Output the (x, y) coordinate of the center of the cell containing the given text.  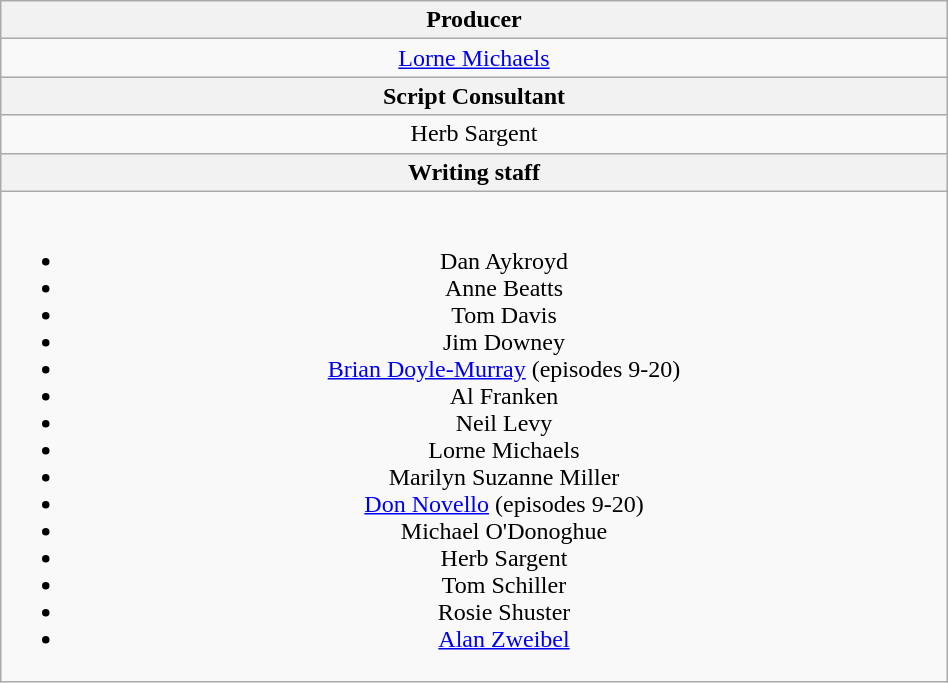
Producer (474, 20)
Script Consultant (474, 96)
Lorne Michaels (474, 58)
Writing staff (474, 172)
Herb Sargent (474, 134)
